Provide the (X, Y) coordinate of the cell's center where the given text is located.  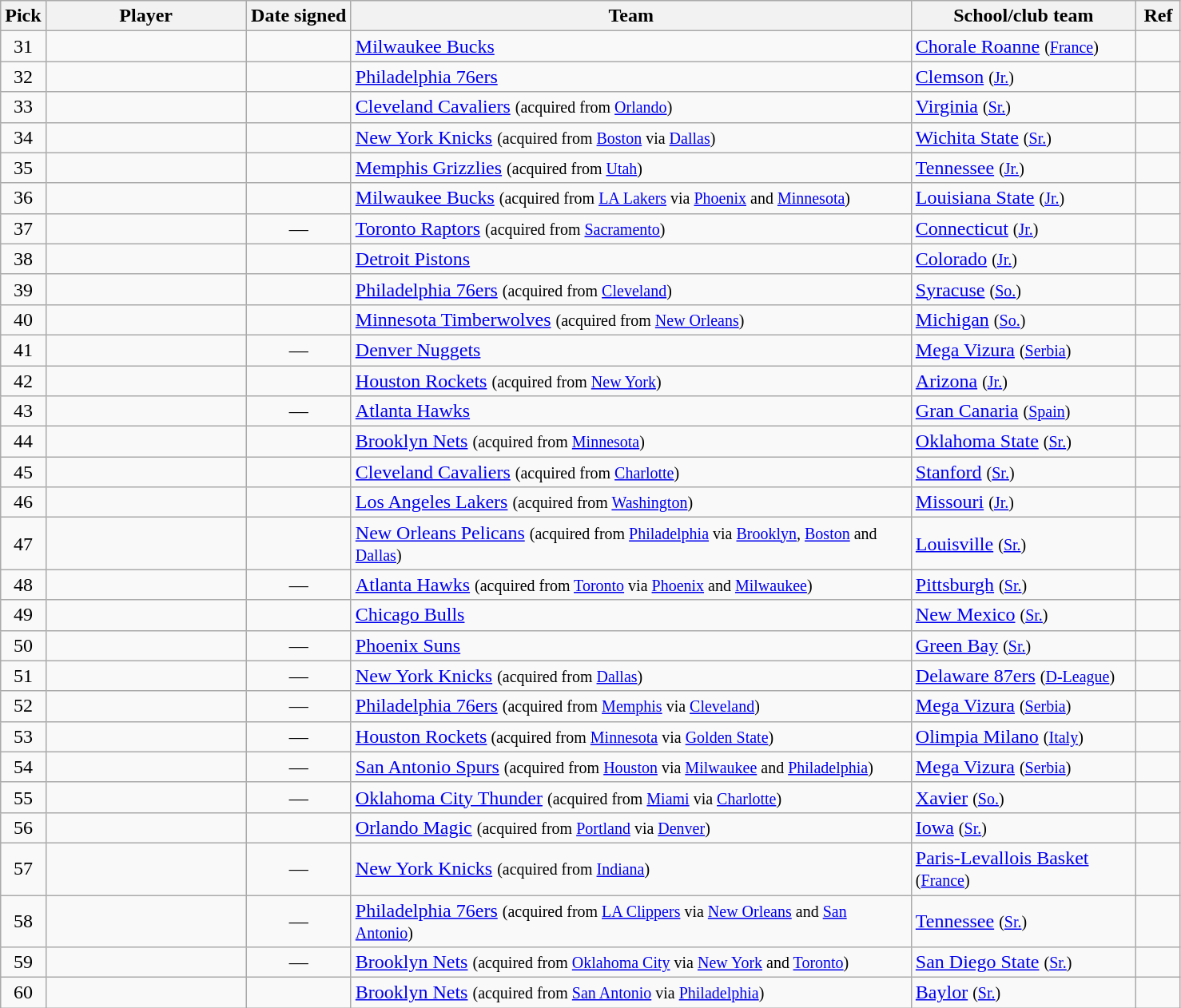
Detroit Pistons (631, 259)
San Antonio Spurs (acquired from Houston via Milwaukee and Philadelphia) (631, 767)
Delaware 87ers (D-League) (1023, 676)
48 (23, 585)
Minnesota Timberwolves (acquired from New Orleans) (631, 319)
Memphis Grizzlies (acquired from Utah) (631, 168)
Oklahoma State (Sr.) (1023, 442)
Chorale Roanne (France) (1023, 46)
Arizona (Jr.) (1023, 381)
57 (23, 869)
New Orleans Pelicans (acquired from Philadelphia via Brooklyn, Boston and Dallas) (631, 543)
39 (23, 289)
Brooklyn Nets (acquired from San Antonio via Philadelphia) (631, 993)
40 (23, 319)
Player (145, 16)
58 (23, 920)
Milwaukee Bucks (631, 46)
Missouri (Jr.) (1023, 502)
Iowa (Sr.) (1023, 827)
46 (23, 502)
Brooklyn Nets (acquired from Minnesota) (631, 442)
38 (23, 259)
Cleveland Cavaliers (acquired from Orlando) (631, 107)
School/club team (1023, 16)
Atlanta Hawks (acquired from Toronto via Phoenix and Milwaukee) (631, 585)
Green Bay (Sr.) (1023, 645)
Oklahoma City Thunder (acquired from Miami via Charlotte) (631, 797)
50 (23, 645)
Xavier (So.) (1023, 797)
New York Knicks (acquired from Dallas) (631, 676)
Cleveland Cavaliers (acquired from Charlotte) (631, 472)
Colorado (Jr.) (1023, 259)
47 (23, 543)
Clemson (Jr.) (1023, 77)
New York Knicks (acquired from Indiana) (631, 869)
37 (23, 228)
Louisville (Sr.) (1023, 543)
Toronto Raptors (acquired from Sacramento) (631, 228)
Stanford (Sr.) (1023, 472)
33 (23, 107)
New Mexico (Sr.) (1023, 615)
55 (23, 797)
Team (631, 16)
Chicago Bulls (631, 615)
51 (23, 676)
54 (23, 767)
Gran Canaria (Spain) (1023, 411)
Milwaukee Bucks (acquired from LA Lakers via Phoenix and Minnesota) (631, 198)
42 (23, 381)
Michigan (So.) (1023, 319)
34 (23, 137)
Tennessee (Jr.) (1023, 168)
52 (23, 706)
Denver Nuggets (631, 350)
31 (23, 46)
Philadelphia 76ers (631, 77)
San Diego State (Sr.) (1023, 962)
Wichita State (Sr.) (1023, 137)
Orlando Magic (acquired from Portland via Denver) (631, 827)
Ref (1158, 16)
New York Knicks (acquired from Boston via Dallas) (631, 137)
Pittsburgh (Sr.) (1023, 585)
Connecticut (Jr.) (1023, 228)
45 (23, 472)
Paris-Levallois Basket (France) (1023, 869)
Atlanta Hawks (631, 411)
43 (23, 411)
Tennessee (Sr.) (1023, 920)
Phoenix Suns (631, 645)
Philadelphia 76ers (acquired from Memphis via Cleveland) (631, 706)
Date signed (299, 16)
Baylor (Sr.) (1023, 993)
Syracuse (So.) (1023, 289)
35 (23, 168)
Louisiana State (Jr.) (1023, 198)
Houston Rockets (acquired from Minnesota via Golden State) (631, 736)
Brooklyn Nets (acquired from Oklahoma City via New York and Toronto) (631, 962)
44 (23, 442)
Philadelphia 76ers (acquired from LA Clippers via New Orleans and San Antonio) (631, 920)
Philadelphia 76ers (acquired from Cleveland) (631, 289)
Houston Rockets (acquired from New York) (631, 381)
Los Angeles Lakers (acquired from Washington) (631, 502)
Virginia (Sr.) (1023, 107)
41 (23, 350)
53 (23, 736)
32 (23, 77)
Olimpia Milano (Italy) (1023, 736)
60 (23, 993)
49 (23, 615)
59 (23, 962)
Pick (23, 16)
56 (23, 827)
36 (23, 198)
